Extract the (x, y) coordinate from the center of the cell holding the provided text.  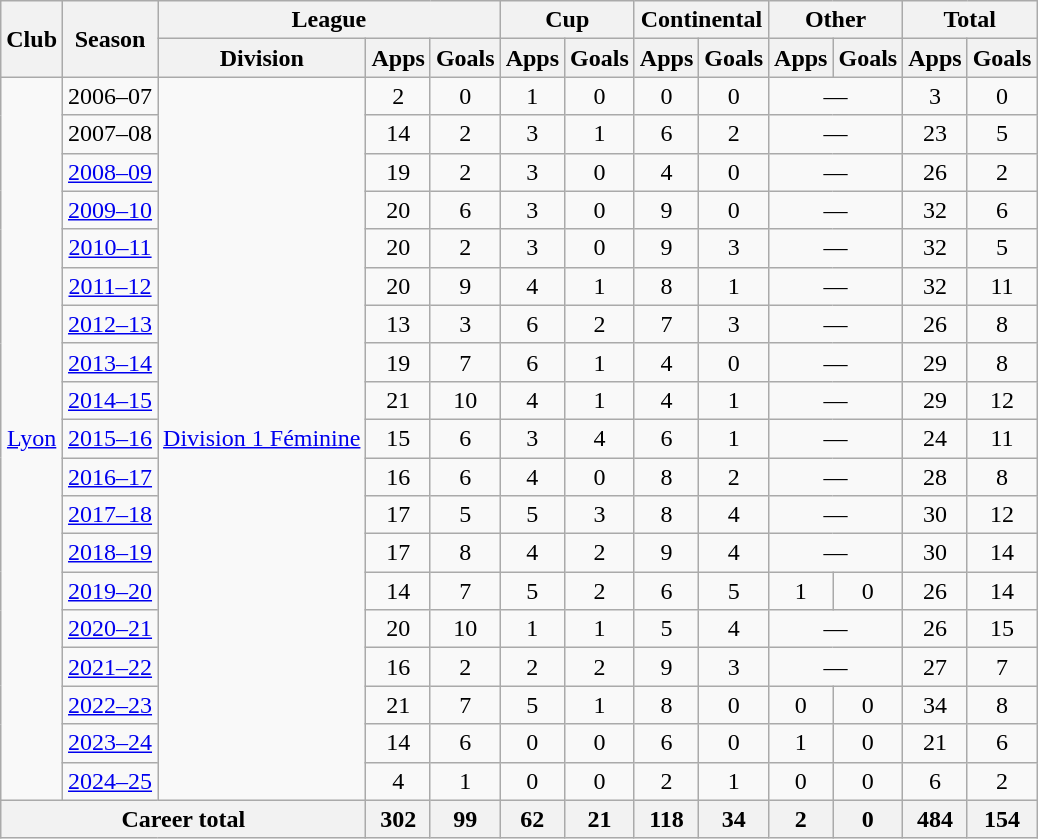
Lyon (32, 438)
62 (532, 819)
2011–12 (110, 286)
2006–07 (110, 96)
2008–09 (110, 172)
2019–20 (110, 591)
23 (935, 134)
28 (935, 477)
2012–13 (110, 324)
2020–21 (110, 629)
Cup (567, 20)
2010–11 (110, 248)
Season (110, 39)
302 (398, 819)
118 (666, 819)
13 (398, 324)
24 (935, 438)
Division 1 Féminine (262, 438)
2018–19 (110, 553)
2014–15 (110, 400)
2015–16 (110, 438)
2017–18 (110, 515)
2023–24 (110, 743)
99 (465, 819)
Other (836, 20)
2021–22 (110, 667)
2024–25 (110, 781)
154 (1002, 819)
2009–10 (110, 210)
Continental (701, 20)
484 (935, 819)
Division (262, 58)
2016–17 (110, 477)
League (330, 20)
2007–08 (110, 134)
2022–23 (110, 705)
2013–14 (110, 362)
Total (970, 20)
27 (935, 667)
Club (32, 39)
Career total (184, 819)
